Find where the given text appears and provide that cell's center as (X, Y) coordinate. 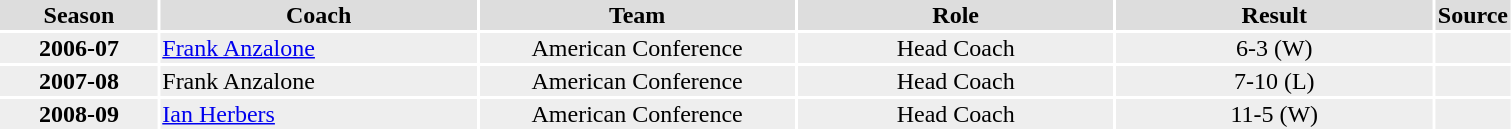
2007-08 (79, 81)
7-10 (L) (1274, 81)
Result (1274, 15)
6-3 (W) (1274, 48)
Ian Herbers (319, 114)
2006-07 (79, 48)
2008-09 (79, 114)
Team (637, 15)
Coach (319, 15)
Source (1473, 15)
Role (956, 15)
11-5 (W) (1274, 114)
Season (79, 15)
